For the text-containing cell, return its midpoint in [x, y] coordinate format. 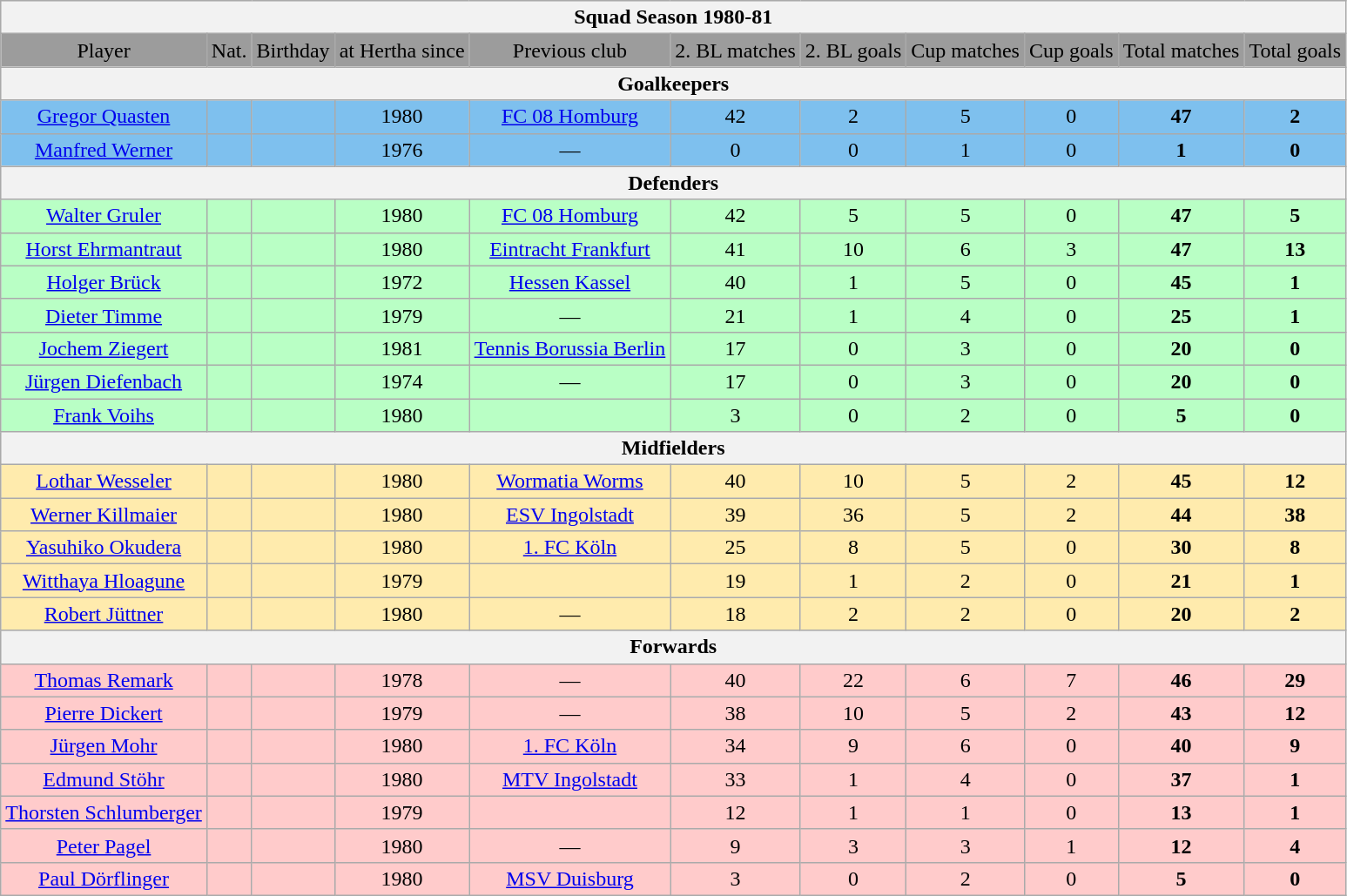
Previous club [569, 51]
Jochem Ziegert [104, 348]
Midfielders [674, 448]
Cup goals [1071, 51]
Thorsten Schlumberger [104, 812]
MSV Duisburg [569, 879]
Cup matches [966, 51]
30 [1181, 548]
Total goals [1296, 51]
Total matches [1181, 51]
19 [735, 581]
Birthday [293, 51]
36 [853, 515]
Jürgen Mohr [104, 746]
1978 [402, 680]
34 [735, 746]
Jürgen Diefenbach [104, 381]
Werner Killmaier [104, 515]
Paul Dörflinger [104, 879]
Thomas Remark [104, 680]
33 [735, 779]
Horst Ehrmantraut [104, 249]
Squad Season 1980-81 [674, 17]
Goalkeepers [674, 84]
44 [1181, 515]
Nat. [229, 51]
1972 [402, 282]
Robert Jüttner [104, 614]
at Hertha since [402, 51]
Pierre Dickert [104, 713]
Hessen Kassel [569, 282]
Gregor Quasten [104, 117]
Player [104, 51]
Manfred Werner [104, 150]
Dieter Timme [104, 315]
22 [853, 680]
Frank Voihs [104, 415]
ESV Ingolstadt [569, 515]
29 [1296, 680]
2. BL matches [735, 51]
Peter Pagel [104, 845]
7 [1071, 680]
Holger Brück [104, 282]
Witthaya Hloagune [104, 581]
Yasuhiko Okudera [104, 548]
Forwards [674, 647]
Eintracht Frankfurt [569, 249]
1976 [402, 150]
Edmund Stöhr [104, 779]
Defenders [674, 183]
37 [1181, 779]
Wormatia Worms [569, 482]
Tennis Borussia Berlin [569, 348]
18 [735, 614]
41 [735, 249]
Walter Gruler [104, 216]
39 [735, 515]
Lothar Wesseler [104, 482]
46 [1181, 680]
MTV Ingolstadt [569, 779]
43 [1181, 713]
1974 [402, 381]
2. BL goals [853, 51]
1981 [402, 348]
